Capture the cell that displays the provided text and extract its [x, y] central coordinate. 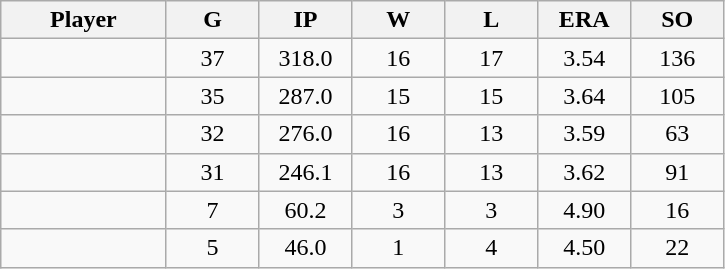
287.0 [306, 96]
G [212, 20]
318.0 [306, 58]
46.0 [306, 248]
SO [678, 20]
31 [212, 172]
22 [678, 248]
276.0 [306, 134]
63 [678, 134]
3.59 [584, 134]
3.64 [584, 96]
ERA [584, 20]
60.2 [306, 210]
136 [678, 58]
5 [212, 248]
4 [492, 248]
L [492, 20]
W [398, 20]
1 [398, 248]
Player [84, 20]
IP [306, 20]
17 [492, 58]
91 [678, 172]
32 [212, 134]
4.90 [584, 210]
37 [212, 58]
35 [212, 96]
4.50 [584, 248]
7 [212, 210]
105 [678, 96]
3.62 [584, 172]
3.54 [584, 58]
246.1 [306, 172]
